Capture the cell that displays the provided text and extract its [X, Y] central coordinate. 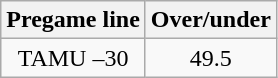
TAMU –30 [74, 58]
Over/under [210, 20]
Pregame line [74, 20]
49.5 [210, 58]
